Output the (x, y) coordinate of the center of the cell containing the given text.  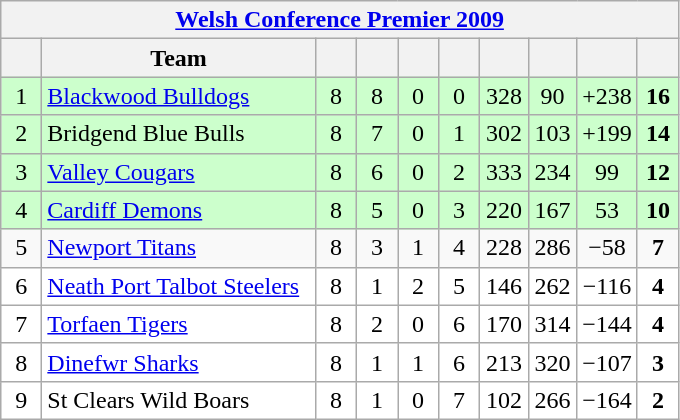
333 (504, 172)
53 (608, 210)
Neath Port Talbot Steelers (179, 286)
Cardiff Demons (179, 210)
286 (552, 248)
−144 (608, 324)
103 (552, 134)
−107 (608, 362)
170 (504, 324)
302 (504, 134)
234 (552, 172)
90 (552, 96)
Dinefwr Sharks (179, 362)
Team (179, 58)
St Clears Wild Boars (179, 400)
+238 (608, 96)
Valley Cougars (179, 172)
266 (552, 400)
12 (658, 172)
213 (504, 362)
−164 (608, 400)
99 (608, 172)
9 (22, 400)
−116 (608, 286)
146 (504, 286)
14 (658, 134)
Bridgend Blue Bulls (179, 134)
Newport Titans (179, 248)
328 (504, 96)
Welsh Conference Premier 2009 (340, 20)
Blackwood Bulldogs (179, 96)
320 (552, 362)
220 (504, 210)
Torfaen Tigers (179, 324)
167 (552, 210)
−58 (608, 248)
+199 (608, 134)
16 (658, 96)
262 (552, 286)
228 (504, 248)
314 (552, 324)
102 (504, 400)
10 (658, 210)
